Identify which cell holds the provided text, then report its (X, Y) central coordinate. 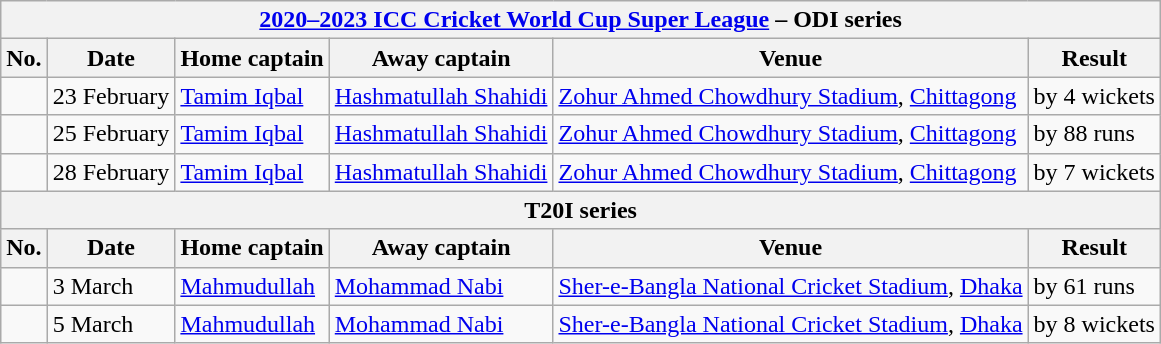
by 88 runs (1094, 134)
5 March (111, 324)
by 7 wickets (1094, 172)
2020–2023 ICC Cricket World Cup Super League – ODI series (581, 20)
25 February (111, 134)
T20I series (581, 210)
28 February (111, 172)
23 February (111, 96)
by 61 runs (1094, 286)
by 4 wickets (1094, 96)
by 8 wickets (1094, 324)
3 March (111, 286)
